Scan for the cell matching the given text and deliver its [X, Y] coordinate at center. 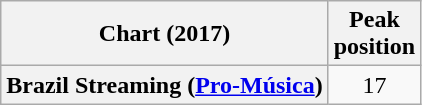
Peakposition [374, 34]
17 [374, 85]
Brazil Streaming (Pro-Música) [164, 85]
Chart (2017) [164, 34]
